Return the (x, y) coordinate for the center point of the cell that contains the specified text.  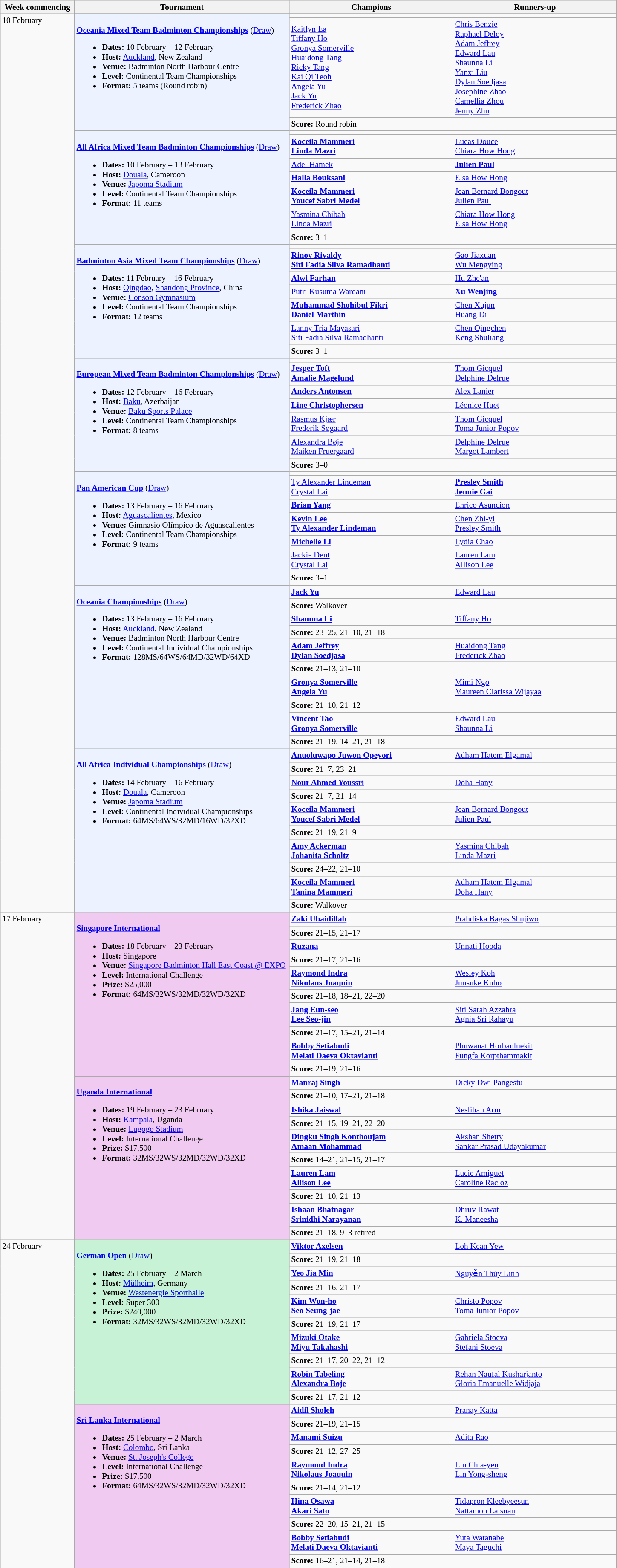
Jackie DentCrystal Lai (371, 560)
24 February (37, 1404)
Pranay Katta (535, 1411)
Jack Yu (371, 592)
Adam Jeffrey Dylan Soedjasa (371, 651)
Rinov RivaldySiti Fadia Silva Ramadhanti (371, 260)
Nour Ahmed Youssri (371, 783)
Score: 21–10, 17–21, 21–18 (453, 1096)
Week commencing (37, 7)
Muhammad Shohibul FikriDaniel Marthin (371, 310)
Score: 21–10, 21–12 (453, 706)
Score: 21–16, 21–17 (453, 1288)
Mizuki Otake Miyu Takahashi (371, 1343)
Michelle Li (371, 542)
Anuoluwapo Juwon Opeyori (371, 756)
Score: 23–25, 21–10, 21–18 (453, 632)
Adham Hatem Elgamal (535, 756)
Yasmina ChibahLinda Mazri (371, 219)
Ishika Jaiswal (371, 1110)
Alexandra BøjeMaiken Fruergaard (371, 447)
Elsa How Hong (535, 178)
17 February (37, 1076)
Léonice Huet (535, 405)
Brian Yang (371, 505)
Prahdiska Bagas Shujiwo (535, 919)
Jean Bernard Bongout Julien Paul (535, 814)
Koceila Mammeri Youcef Sabri Medel (371, 814)
Score: 3–0 (453, 465)
Score: 24–22, 21–10 (453, 869)
Score: 21–14, 21–12 (453, 1488)
Adita Rao (535, 1438)
Jean Bernard BongoutJulien Paul (535, 196)
Manraj Singh (371, 1083)
Score: 21–19, 21–17 (453, 1324)
Gao JiaxuanWu Mengying (535, 260)
Hina Osawa Akari Sato (371, 1506)
Chris BenzieRaphael DeloyAdam JeffreyEdward LauShaunna Li Yanxi Liu Dylan SoedjasaJosephine ZhaoCamellia ZhouJenny Zhu (535, 67)
10 February (37, 463)
Score: 21–12, 27–25 (453, 1451)
Halla Bouksani (371, 178)
Alex Lanier (535, 392)
Thom GicquelToma Junior Popov (535, 424)
Kim Won-ho Seo Seung-jae (371, 1306)
Gabriela Stoeva Stefani Stoeva (535, 1343)
Dicky Dwi Pangestu (535, 1083)
Adel Hamek (371, 165)
Neslihan Arın (535, 1110)
Score: 21–17, 15–21, 21–14 (453, 1033)
Enrico Asuncion (535, 505)
Koceila MammeriLinda Mazri (371, 146)
Rasmus KjærFrederik Søgaard (371, 424)
Edward Lau Shaunna Li (535, 724)
Score: 21–19, 21–16 (453, 1069)
Score: 21–19, 14–21, 21–18 (453, 742)
Anders Antonsen (371, 392)
Champions (371, 7)
Score: 14–21, 21–15, 21–17 (453, 1160)
Score: 22–20, 15–21, 21–15 (453, 1525)
Lin Chia-yen Lin Yong-sheng (535, 1470)
Huaidong Tang Frederick Zhao (535, 651)
Alwi Farhan (371, 278)
Loh Kean Yew (535, 1247)
Aidil Sholeh (371, 1411)
Score: 21–15, 21–17 (453, 933)
Score: 21–17, 21–12 (453, 1397)
Score: 21–18, 18–21, 22–20 (453, 996)
Score: 21–19, 21–9 (453, 833)
Ishaan Bhatnagar Srinidhi Narayanan (371, 1215)
Nguyễn Thùy Linh (535, 1273)
Hu Zhe'an (535, 278)
Xu Wenjing (535, 292)
Doha Hany (535, 783)
Score: 21–13, 21–10 (453, 669)
Amy Ackerman Johanita Scholtz (371, 851)
Tidapron Kleebyeesun Nattamon Laisuan (535, 1506)
Tournament (182, 7)
Lydia Chao (535, 542)
Presley SmithJennie Gai (535, 487)
Score: 21–7, 21–14 (453, 796)
Tiffany Ho (535, 619)
Runners-up (535, 7)
Julien Paul (535, 165)
Kevin LeeTy Alexander Lindeman (371, 523)
Dingku Singh Konthoujam Amaan Mohammad (371, 1141)
Lanny Tria MayasariSiti Fadia Silva Ramadhanti (371, 333)
Wesley Koh Junsuke Kubo (535, 978)
Adham Hatem Elgamal Doha Hany (535, 887)
Siti Sarah Azzahra Agnia Sri Rahayu (535, 1014)
Zaki Ubaidillah (371, 919)
Koceila MammeriYoucef Sabri Medel (371, 196)
Score: 21–15, 19–21, 22–20 (453, 1123)
Akshan Shetty Sankar Prasad Udayakumar (535, 1141)
Score: 21–17, 20–22, 21–12 (453, 1361)
Rehan Naufal Kusharjanto Gloria Emanuelle Widjaja (535, 1379)
Thom GicquelDelphine Delrue (535, 373)
Manami Suizu (371, 1438)
Unnati Hooda (535, 946)
Delphine DelrueMargot Lambert (535, 447)
Chen Zhi-yiPresley Smith (535, 523)
Viktor Axelsen (371, 1247)
Mimi Ngo Maureen Clarissa Wijayaa (535, 687)
Robin Tabeling Alexandra Bøje (371, 1379)
Phuwanat Horbanluekit Fungfa Korpthammakit (535, 1051)
Christo Popov Toma Junior Popov (535, 1306)
Chen XujunHuang Di (535, 310)
Putri Kusuma Wardani (371, 292)
Lauren Lam Allison Lee (371, 1178)
Lucas DouceChiara How Hong (535, 146)
Lauren LamAllison Lee (535, 560)
Ty Alexander LindemanCrystal Lai (371, 487)
Ruzana (371, 946)
Yuta Watanabe Maya Taguchi (535, 1542)
Jesper ToftAmalie Magelund (371, 373)
Score: 21–19, 21–18 (453, 1260)
Score: 21–7, 23–21 (453, 769)
Yeo Jia Min (371, 1273)
Edward Lau (535, 592)
Jang Eun-seo Lee Seo-jin (371, 1014)
Chiara How HongElsa How Hong (535, 219)
Chen QingchenKeng Shuliang (535, 333)
Gronya Somerville Angela Yu (371, 687)
Score: 21–10, 21–13 (453, 1196)
Score: 21–19, 21–15 (453, 1424)
Kaitlyn EaTiffany HoGronya SomervilleHuaidong TangRicky TangKai Qi Teoh Angela YuJack YuFrederick Zhao (371, 67)
Lucie Amiguet Caroline Racloz (535, 1178)
Shaunna Li (371, 619)
Yasmina Chibah Linda Mazri (535, 851)
Koceila Mammeri Tanina Mammeri (371, 887)
Score: 21–18, 9–3 retired (453, 1233)
Line Christophersen (371, 405)
Score: 21–17, 21–16 (453, 960)
Dhruv Rawat K. Maneesha (535, 1215)
Score: 16–21, 21–14, 21–18 (453, 1561)
Score: Round robin (453, 124)
Vincent Tao Gronya Somerville (371, 724)
